Identify which cell holds the provided text, then report its [x, y] central coordinate. 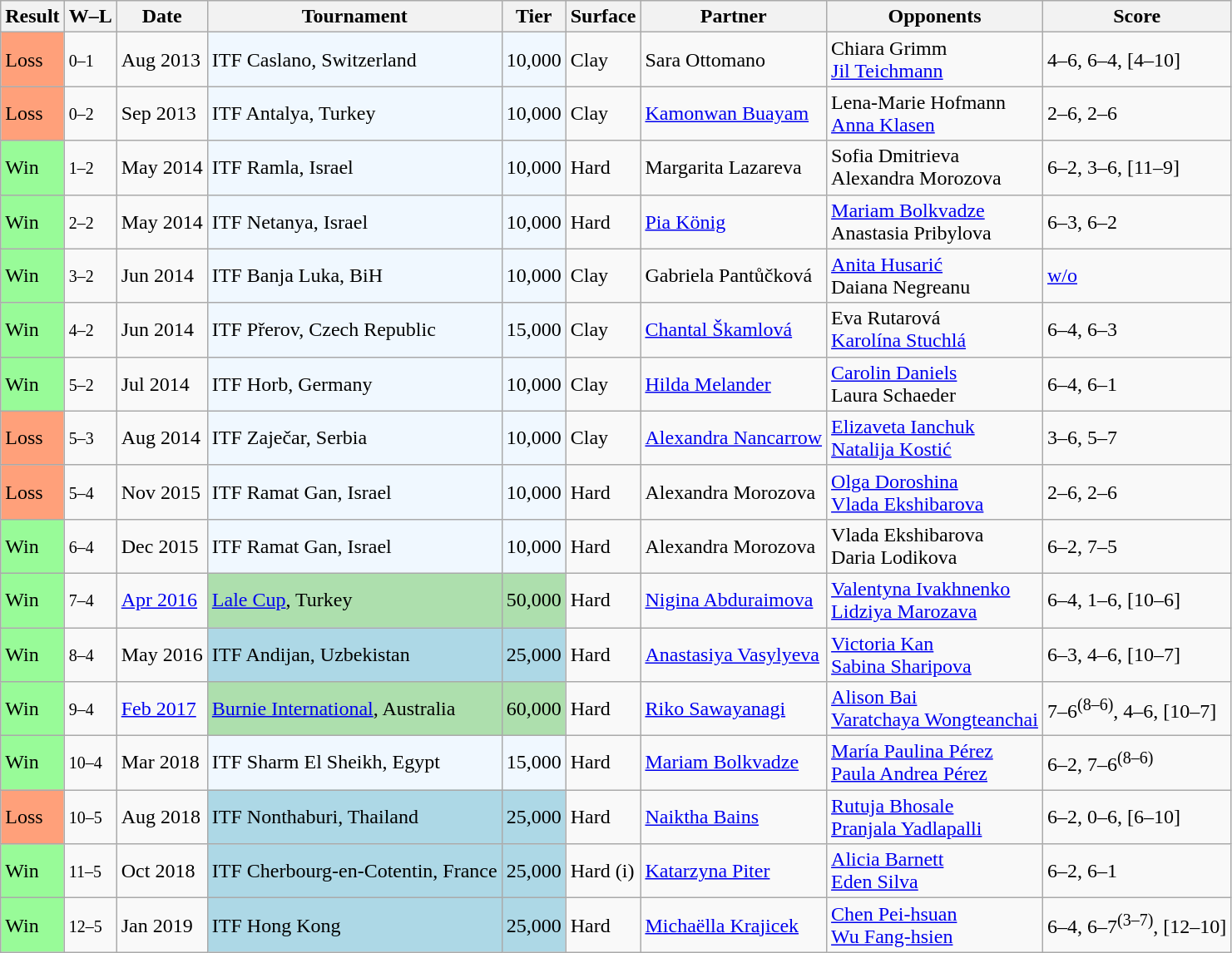
10–4 [90, 763]
Chantal Škamlová [734, 329]
Tournament [354, 17]
6–2, 7–5 [1136, 546]
Alison Bai Varatchaya Wongteanchai [935, 709]
Mar 2018 [161, 763]
Sofia Dmitrieva Alexandra Morozova [935, 168]
Kamonwan Buayam [734, 113]
3–6, 5–7 [1136, 437]
Olga Doroshina Vlada Ekshibarova [935, 492]
6–2, 0–6, [6–10] [1136, 817]
W–L [90, 17]
8–4 [90, 654]
María Paulina Pérez Paula Andrea Pérez [935, 763]
6–4, 6–7(3–7), [12–10] [1136, 925]
Opponents [935, 17]
ITF Sharm El Sheikh, Egypt [354, 763]
0–1 [90, 60]
6–4, 1–6, [10–6] [1136, 600]
Hard (i) [603, 872]
6–4, 6–1 [1136, 384]
Feb 2017 [161, 709]
Alicia Barnett Eden Silva [935, 872]
ITF Andijan, Uzbekistan [354, 654]
Eva Rutarová Karolína Stuchlá [935, 329]
Pia König [734, 221]
Apr 2016 [161, 600]
Tier [534, 17]
Dec 2015 [161, 546]
Vlada Ekshibarova Daria Lodikova [935, 546]
Chiara Grimm Jil Teichmann [935, 60]
Lale Cup, Turkey [354, 600]
Alexandra Nancarrow [734, 437]
Michaëlla Krajicek [734, 925]
4–6, 6–4, [4–10] [1136, 60]
ITF Hong Kong [354, 925]
Rutuja Bhosale Pranjala Yadlapalli [935, 817]
5–3 [90, 437]
Hilda Melander [734, 384]
Nov 2015 [161, 492]
Gabriela Pantůčková [734, 276]
ITF Ramla, Israel [354, 168]
ITF Antalya, Turkey [354, 113]
6–2, 7–6(8–6) [1136, 763]
5–4 [90, 492]
Carolin Daniels Laura Schaeder [935, 384]
Anita Husarić Daiana Negreanu [935, 276]
Chen Pei-hsuan Wu Fang-hsien [935, 925]
Victoria Kan Sabina Sharipova [935, 654]
6–4, 6–3 [1136, 329]
0–2 [90, 113]
Oct 2018 [161, 872]
Jan 2019 [161, 925]
1–2 [90, 168]
May 2016 [161, 654]
ITF Nonthaburi, Thailand [354, 817]
ITF Cherbourg-en-Cotentin, France [354, 872]
Anastasiya Vasylyeva [734, 654]
5–2 [90, 384]
Jul 2014 [161, 384]
6–2, 6–1 [1136, 872]
Score [1136, 17]
Katarzyna Piter [734, 872]
w/o [1136, 276]
7–4 [90, 600]
Nigina Abduraimova [734, 600]
ITF Caslano, Switzerland [354, 60]
Elizaveta Ianchuk Natalija Kostić [935, 437]
ITF Horb, Germany [354, 384]
ITF Banja Luka, BiH [354, 276]
ITF Přerov, Czech Republic [354, 329]
11–5 [90, 872]
2–2 [90, 221]
Naiktha Bains [734, 817]
12–5 [90, 925]
6–3, 4–6, [10–7] [1136, 654]
9–4 [90, 709]
Surface [603, 17]
60,000 [534, 709]
Aug 2013 [161, 60]
Sep 2013 [161, 113]
Date [161, 17]
Mariam Bolkvadze [734, 763]
4–2 [90, 329]
3–2 [90, 276]
Result [32, 17]
Burnie International, Australia [354, 709]
6–3, 6–2 [1136, 221]
Valentyna Ivakhnenko Lidziya Marozava [935, 600]
Riko Sawayanagi [734, 709]
6–4 [90, 546]
Lena-Marie Hofmann Anna Klasen [935, 113]
Margarita Lazareva [734, 168]
Aug 2018 [161, 817]
7–6(8–6), 4–6, [10–7] [1136, 709]
ITF Zaječar, Serbia [354, 437]
50,000 [534, 600]
Aug 2014 [161, 437]
ITF Netanya, Israel [354, 221]
Mariam Bolkvadze Anastasia Pribylova [935, 221]
6–2, 3–6, [11–9] [1136, 168]
10–5 [90, 817]
Partner [734, 17]
Sara Ottomano [734, 60]
